Determine the (X, Y) coordinate at the center of the cell enclosing the given text.  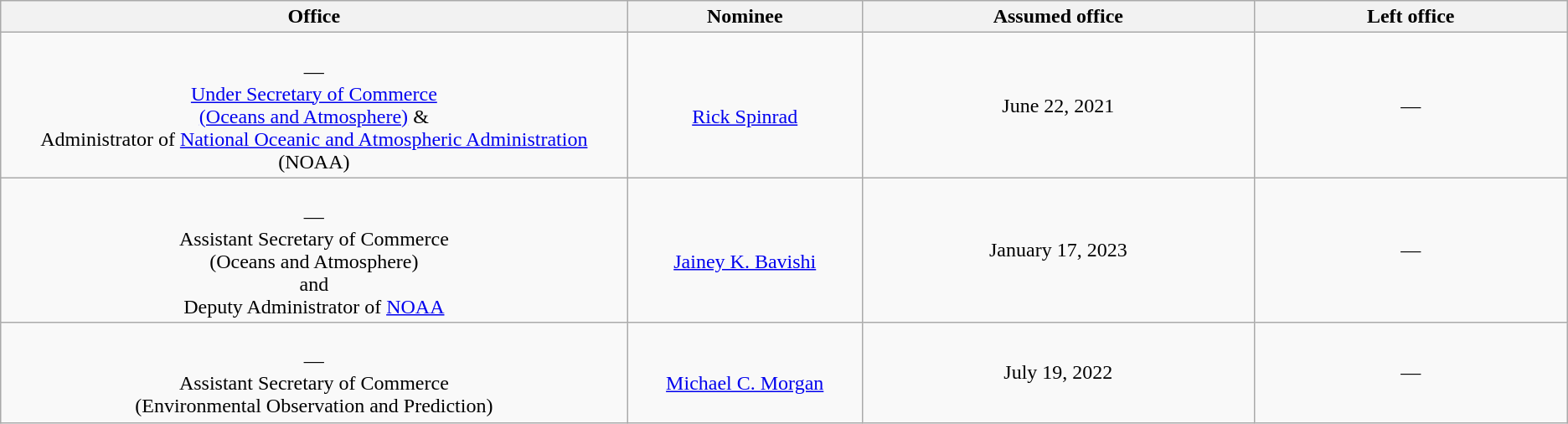
Michael C. Morgan (745, 372)
Office (314, 17)
Left office (1411, 17)
—Assistant Secretary of Commerce(Environmental Observation and Prediction) (314, 372)
July 19, 2022 (1059, 372)
January 17, 2023 (1059, 250)
Jainey K. Bavishi (745, 250)
—Under Secretary of Commerce(Oceans and Atmosphere) &Administrator of National Oceanic and Atmospheric Administration (NOAA) (314, 106)
June 22, 2021 (1059, 106)
Assumed office (1059, 17)
Rick Spinrad (745, 106)
Nominee (745, 17)
—Assistant Secretary of Commerce(Oceans and Atmosphere)andDeputy Administrator of NOAA (314, 250)
